Output the [X, Y] coordinate of the center of the cell containing the given text.  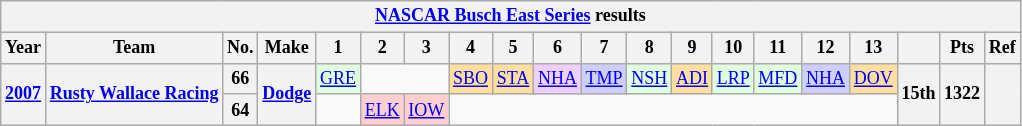
6 [558, 48]
No. [240, 48]
IOW [426, 110]
Rusty Wallace Racing [134, 94]
7 [604, 48]
11 [778, 48]
13 [873, 48]
LRP [733, 78]
TMP [604, 78]
8 [650, 48]
GRE [338, 78]
NSH [650, 78]
MFD [778, 78]
Ref [1002, 48]
DOV [873, 78]
2 [382, 48]
64 [240, 110]
4 [471, 48]
1322 [962, 94]
3 [426, 48]
5 [512, 48]
66 [240, 78]
Pts [962, 48]
2007 [24, 94]
SBO [471, 78]
ELK [382, 110]
10 [733, 48]
Year [24, 48]
ADI [692, 78]
9 [692, 48]
Make [287, 48]
STA [512, 78]
12 [826, 48]
15th [918, 94]
Team [134, 48]
NASCAR Busch East Series results [510, 16]
1 [338, 48]
Dodge [287, 94]
